Capture the cell that displays the provided text and extract its [x, y] central coordinate. 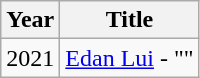
2021 [30, 58]
Edan Lui - "" [130, 58]
Title [130, 20]
Year [30, 20]
